Search for the cell housing the specified text and yield its [X, Y] center coordinate. 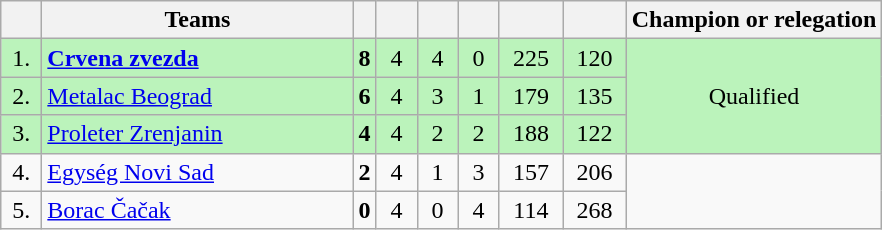
188 [531, 134]
225 [531, 58]
Crvena zvezda [198, 58]
268 [595, 210]
Proleter Zrenjanin [198, 134]
114 [531, 210]
3. [22, 134]
206 [595, 172]
122 [595, 134]
135 [595, 96]
5. [22, 210]
Metalac Beograd [198, 96]
6 [364, 96]
4. [22, 172]
157 [531, 172]
1. [22, 58]
120 [595, 58]
Egység Novi Sad [198, 172]
8 [364, 58]
Champion or relegation [754, 20]
2. [22, 96]
Teams [198, 20]
Borac Čačak [198, 210]
Qualified [754, 96]
179 [531, 96]
